For the text-containing cell, return its midpoint in (x, y) coordinate format. 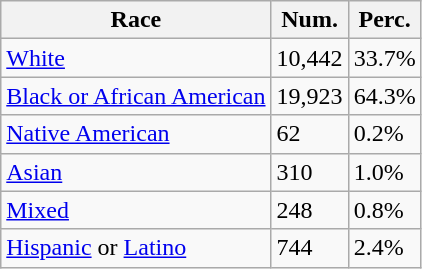
19,923 (310, 96)
Black or African American (136, 96)
1.0% (384, 172)
33.7% (384, 58)
Mixed (136, 210)
Race (136, 20)
248 (310, 210)
0.2% (384, 134)
Hispanic or Latino (136, 248)
10,442 (310, 58)
2.4% (384, 248)
Perc. (384, 20)
744 (310, 248)
Asian (136, 172)
0.8% (384, 210)
62 (310, 134)
310 (310, 172)
Num. (310, 20)
White (136, 58)
64.3% (384, 96)
Native American (136, 134)
